Output the [x, y] coordinate of the center of the cell containing the given text.  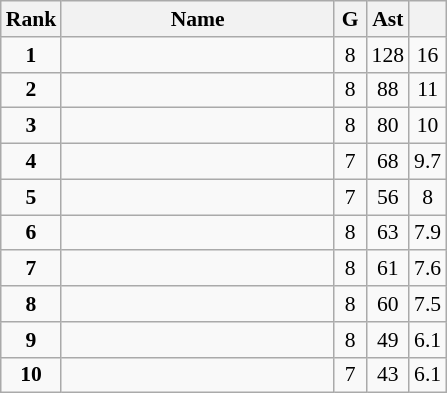
49 [388, 340]
1 [32, 55]
Rank [32, 19]
80 [388, 126]
Name [198, 19]
7.9 [428, 233]
7.5 [428, 304]
4 [32, 162]
5 [32, 197]
Ast [388, 19]
11 [428, 90]
16 [428, 55]
3 [32, 126]
9.7 [428, 162]
43 [388, 375]
63 [388, 233]
60 [388, 304]
9 [32, 340]
61 [388, 269]
7.6 [428, 269]
56 [388, 197]
128 [388, 55]
68 [388, 162]
88 [388, 90]
6 [32, 233]
2 [32, 90]
G [350, 19]
